Output the [x, y] coordinate of the center of the cell containing the given text.  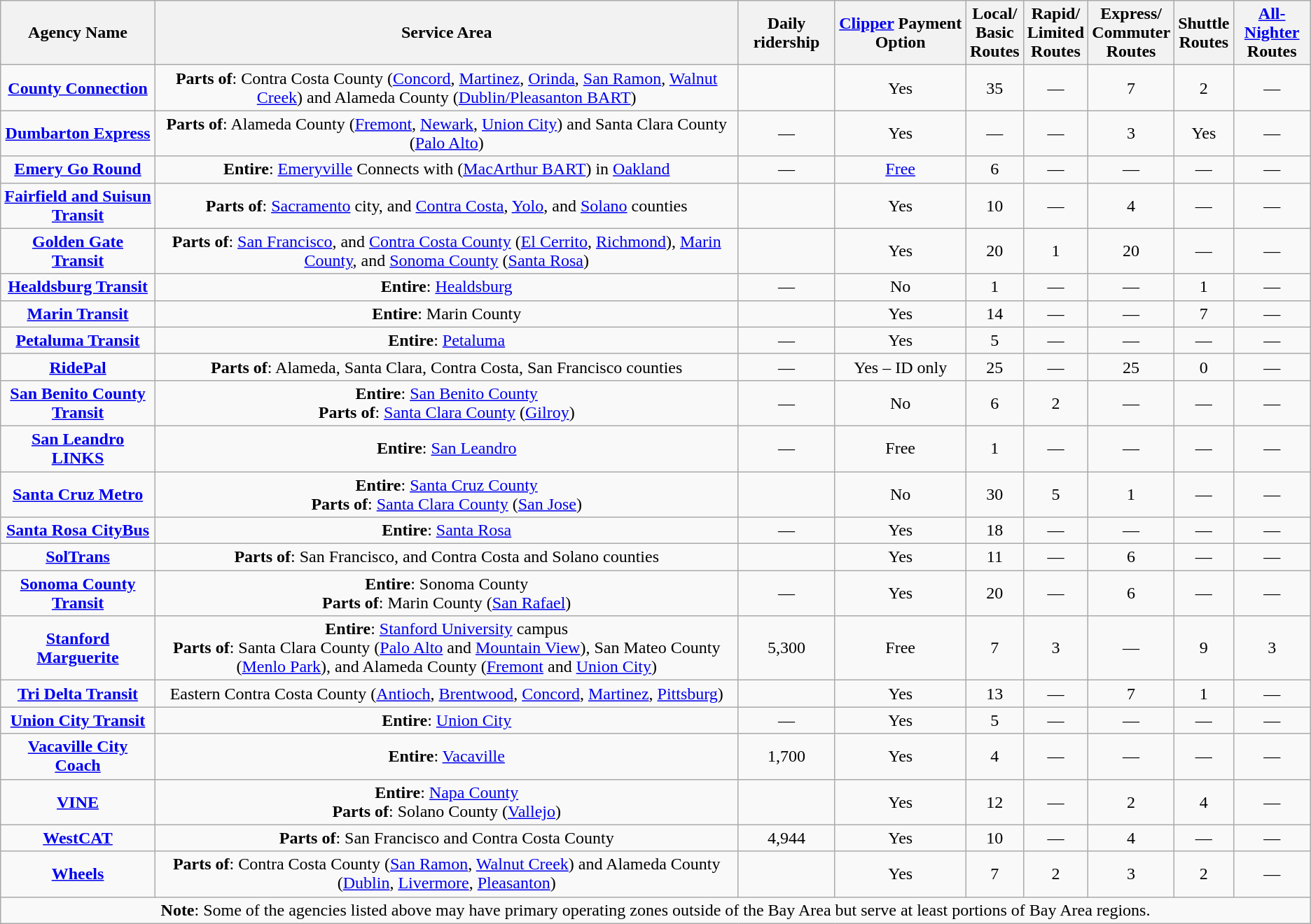
Service Area [447, 33]
RidePal [78, 367]
Stanford Marguerite [78, 648]
Parts of: San Francisco, and Contra Costa County (El Cerrito, Richmond), Marin County, and Sonoma County (Santa Rosa) [447, 251]
Santa Rosa CityBus [78, 531]
Entire: Petaluma [447, 340]
Union City Transit [78, 720]
Entire: San Leandro [447, 448]
9 [1204, 648]
Entire: Union City [447, 720]
Entire: Emeryville Connects with (MacArthur BART) in Oakland [447, 169]
Golden Gate Transit [78, 251]
Local/BasicRoutes [994, 33]
All-NighterRoutes [1272, 33]
Clipper Payment Option [901, 33]
Parts of: Contra Costa County (Concord, Martinez, Orinda, San Ramon, Walnut Creek) and Alameda County (Dublin/Pleasanton BART) [447, 88]
Santa Cruz Metro [78, 494]
Entire: San Benito County Parts of: Santa Clara County (Gilroy) [447, 403]
Entire: Sonoma CountyParts of: Marin County (San Rafael) [447, 594]
Healdsburg Transit [78, 287]
11 [994, 557]
San Benito County Transit [78, 403]
Entire: Healdsburg [447, 287]
30 [994, 494]
Note: Some of the agencies listed above may have primary operating zones outside of the Bay Area but serve at least portions of Bay Area regions. [655, 910]
Eastern Contra Costa County (Antioch, Brentwood, Concord, Martinez, Pittsburg) [447, 694]
35 [994, 88]
1,700 [786, 756]
13 [994, 694]
Vacaville City Coach [78, 756]
18 [994, 531]
12 [994, 802]
Agency Name [78, 33]
Parts of: Alameda, Santa Clara, Contra Costa, San Francisco counties [447, 367]
Daily ridership [786, 33]
Parts of: San Francisco, and Contra Costa and Solano counties [447, 557]
Yes – ID only [901, 367]
Entire: Santa Cruz CountyParts of: Santa Clara County (San Jose) [447, 494]
Dumbarton Express [78, 133]
Emery Go Round [78, 169]
VINE [78, 802]
SolTrans [78, 557]
Sonoma County Transit [78, 594]
14 [994, 314]
Entire: Santa Rosa [447, 531]
Marin Transit [78, 314]
Entire: Napa CountyParts of: Solano County (Vallejo) [447, 802]
Entire: Marin County [447, 314]
Parts of: Sacramento city, and Contra Costa, Yolo, and Solano counties [447, 206]
Parts of: Contra Costa County (San Ramon, Walnut Creek) and Alameda County (Dublin, Livermore, Pleasanton) [447, 874]
Rapid/LimitedRoutes [1055, 33]
Wheels [78, 874]
Express/CommuterRoutes [1132, 33]
ShuttleRoutes [1204, 33]
San Leandro LINKS [78, 448]
Parts of: San Francisco and Contra Costa County [447, 838]
Fairfield and Suisun Transit [78, 206]
Petaluma Transit [78, 340]
0 [1204, 367]
County Connection [78, 88]
WestCAT [78, 838]
Parts of: Alameda County (Fremont, Newark, Union City) and Santa Clara County (Palo Alto) [447, 133]
4,944 [786, 838]
Entire: Vacaville [447, 756]
5,300 [786, 648]
Tri Delta Transit [78, 694]
